Scan for the cell matching the given text and deliver its (X, Y) coordinate at center. 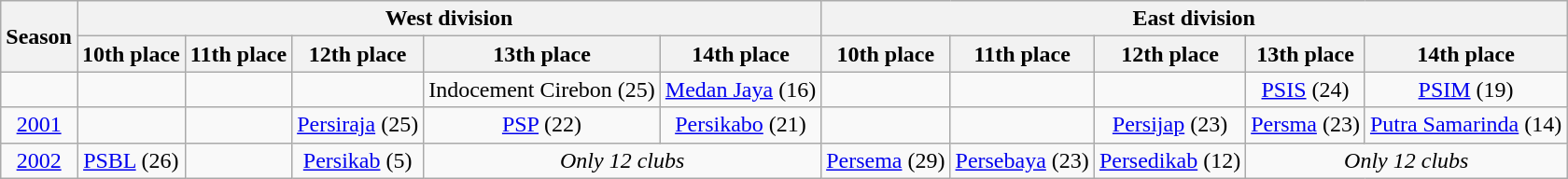
Persikab (5) (358, 160)
2002 (39, 160)
East division (1195, 19)
Persebaya (23) (1022, 160)
Medan Jaya (16) (740, 89)
West division (448, 19)
Persiraja (25) (358, 125)
Persema (29) (886, 160)
Indocement Cirebon (25) (542, 89)
Persijap (23) (1169, 125)
PSP (22) (542, 125)
PSBL (26) (131, 160)
Persikabo (21) (740, 125)
Persedikab (12) (1169, 160)
Persma (23) (1306, 125)
Putra Samarinda (14) (1465, 125)
Season (39, 36)
PSIM (19) (1465, 89)
2001 (39, 125)
PSIS (24) (1306, 89)
